Identify which cell holds the provided text, then report its (X, Y) central coordinate. 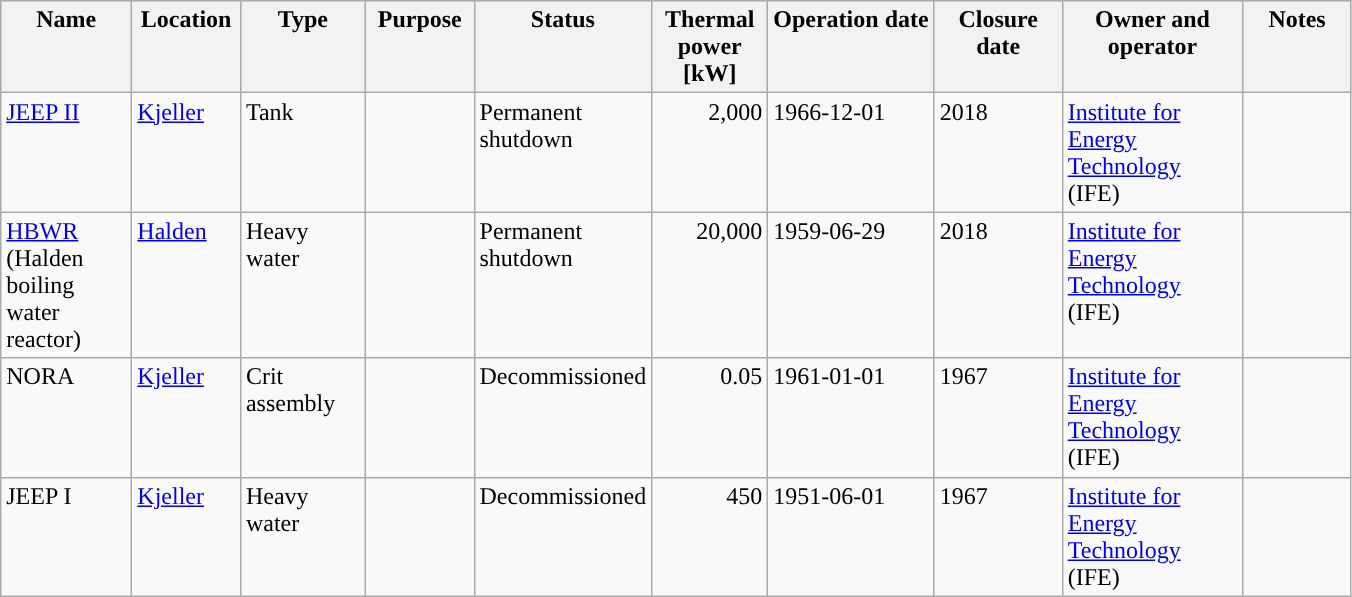
450 (710, 536)
Purpose (420, 47)
2,000 (710, 152)
Crit assembly (302, 418)
JEEP I (66, 536)
NORA (66, 418)
Name (66, 47)
Operation date (851, 47)
Location (186, 47)
Notes (1298, 47)
1966-12-01 (851, 152)
1959-06-29 (851, 285)
Status (563, 47)
20,000 (710, 285)
1961-01-01 (851, 418)
Closure date (998, 47)
Halden (186, 285)
Type (302, 47)
HBWR (Halden boiling water reactor) (66, 285)
1951-06-01 (851, 536)
0.05 (710, 418)
Thermal power [kW] (710, 47)
JEEP II (66, 152)
Tank (302, 152)
Owner and operator (1152, 47)
